Locate the cell with the specified text and output its [x, y] center coordinate. 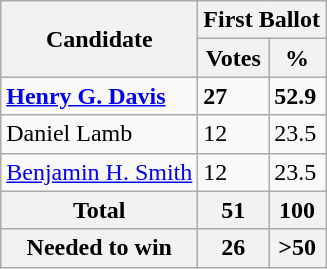
26 [234, 248]
Daniel Lamb [100, 134]
Needed to win [100, 248]
First Ballot [262, 20]
Votes [234, 58]
% [298, 58]
100 [298, 210]
Henry G. Davis [100, 96]
51 [234, 210]
52.9 [298, 96]
>50 [298, 248]
Total [100, 210]
Benjamin H. Smith [100, 172]
27 [234, 96]
Candidate [100, 39]
